Return [x, y] of the center of cell containing provided text 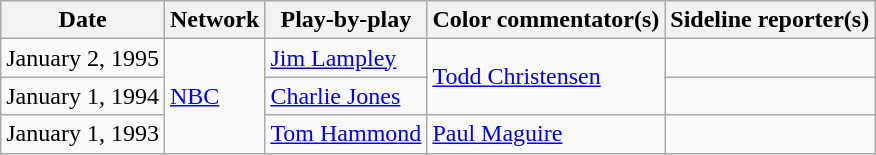
NBC [214, 96]
Todd Christensen [546, 77]
January 1, 1993 [83, 134]
Sideline reporter(s) [770, 20]
Network [214, 20]
Play-by-play [346, 20]
Color commentator(s) [546, 20]
Tom Hammond [346, 134]
January 1, 1994 [83, 96]
Paul Maguire [546, 134]
Date [83, 20]
Charlie Jones [346, 96]
January 2, 1995 [83, 58]
Jim Lampley [346, 58]
